Find where the given text appears and provide that cell's center as (x, y) coordinate. 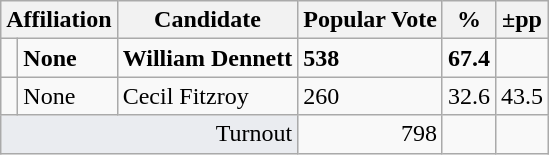
798 (370, 134)
43.5 (522, 96)
±pp (522, 20)
Turnout (150, 134)
32.6 (468, 96)
67.4 (468, 58)
Cecil Fitzroy (208, 96)
William Dennett (208, 58)
Candidate (208, 20)
Popular Vote (370, 20)
% (468, 20)
538 (370, 58)
Affiliation (59, 20)
260 (370, 96)
